Output the (x, y) coordinate of the center of the cell containing the given text.  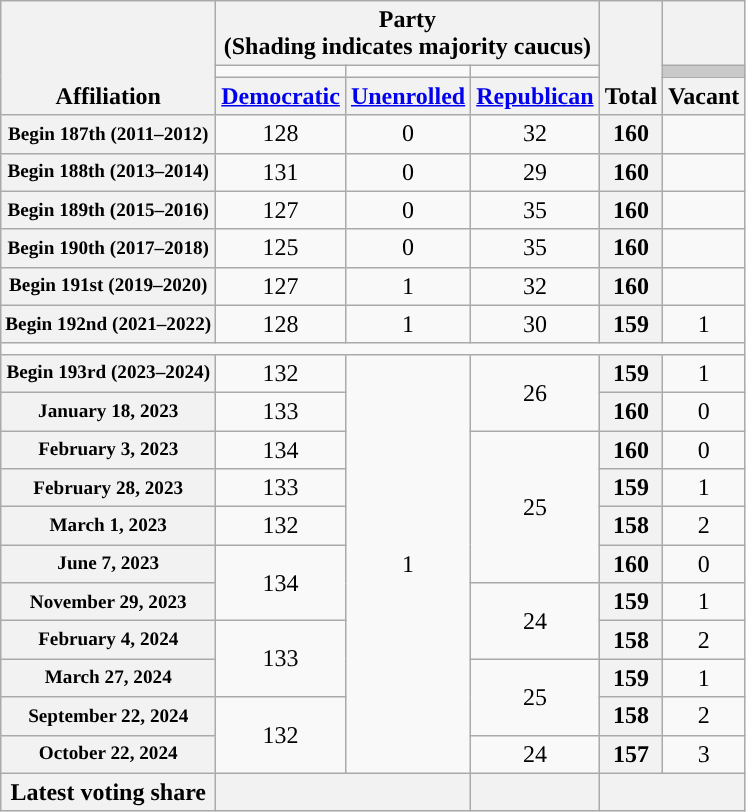
157 (631, 754)
Affiliation (108, 58)
February 3, 2023 (108, 449)
Total (631, 58)
26 (535, 392)
September 22, 2024 (108, 716)
February 28, 2023 (108, 488)
Unenrolled (408, 96)
Democratic (281, 96)
Begin 187th (2011–2012) (108, 134)
Begin 192nd (2021–2022) (108, 324)
3 (704, 754)
February 4, 2024 (108, 640)
131 (281, 172)
Begin 191st (2019–2020) (108, 286)
Party (Shading indicates majority caucus) (408, 34)
January 18, 2023 (108, 411)
30 (535, 324)
June 7, 2023 (108, 564)
Latest voting share (108, 792)
Begin 189th (2015–2016) (108, 210)
October 22, 2024 (108, 754)
Vacant (704, 96)
March 1, 2023 (108, 526)
Republican (535, 96)
Begin 188th (2013–2014) (108, 172)
29 (535, 172)
March 27, 2024 (108, 678)
November 29, 2023 (108, 602)
Begin 193rd (2023–2024) (108, 373)
Begin 190th (2017–2018) (108, 248)
125 (281, 248)
